Return the [x, y] coordinate for the center point of the cell that contains the specified text.  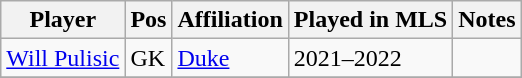
Player [63, 20]
2021–2022 [370, 58]
Affiliation [230, 20]
Played in MLS [370, 20]
Will Pulisic [63, 58]
Pos [148, 20]
Duke [230, 58]
Notes [487, 20]
GK [148, 58]
